For the text-containing cell, return its midpoint in (x, y) coordinate format. 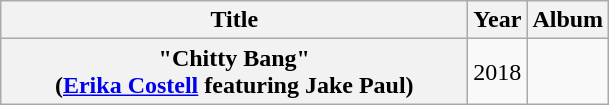
2018 (498, 72)
"Chitty Bang"(Erika Costell featuring Jake Paul) (234, 72)
Title (234, 20)
Year (498, 20)
Album (568, 20)
